Output the (X, Y) coordinate of the center of the cell containing the given text.  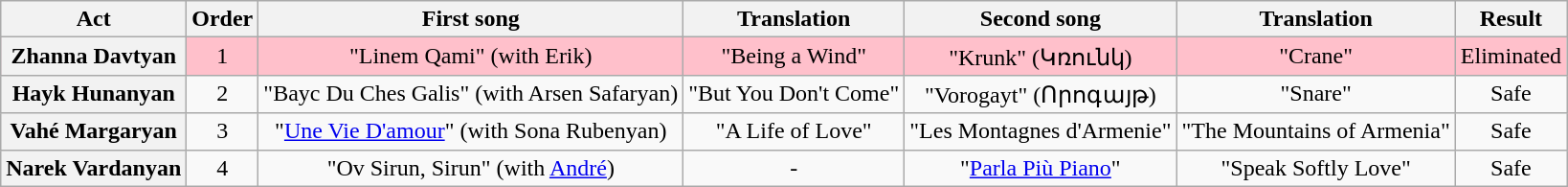
"Parla Più Piano" (1041, 168)
"Bayc Du Ches Galis" (with Arsen Safaryan) (471, 94)
"Speak Softly Love" (1315, 168)
"Les Montagnes d'Armenie" (1041, 131)
Hayk Hunanyan (94, 94)
Act (94, 19)
"Ov Sirun, Sirun" (with André) (471, 168)
Zhanna Davtyan (94, 57)
"A Life of Love" (795, 131)
"Snare" (1315, 94)
"Krunk" (Կռունկ) (1041, 57)
Result (1511, 19)
"Une Vie D'amour" (with Sona Rubenyan) (471, 131)
Eliminated (1511, 57)
First song (471, 19)
Second song (1041, 19)
"Being a Wind" (795, 57)
- (795, 168)
"Linem Qami" (with Erik) (471, 57)
1 (222, 57)
"The Mountains of Armenia" (1315, 131)
Narek Vardanyan (94, 168)
2 (222, 94)
Order (222, 19)
"Vorogayt" (Որոգայթ) (1041, 94)
Vahé Margaryan (94, 131)
4 (222, 168)
3 (222, 131)
"Crane" (1315, 57)
"But You Don't Come" (795, 94)
